Scan for the cell matching the given text and deliver its (x, y) coordinate at center. 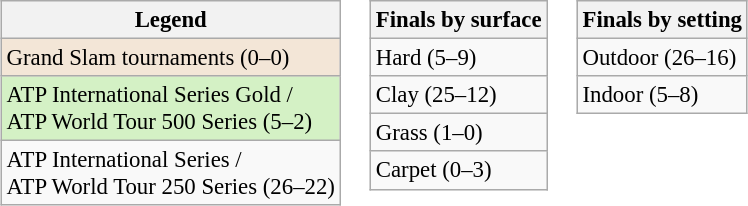
Indoor (5–8) (662, 95)
Legend (170, 20)
ATP International Series Gold / ATP World Tour 500 Series (5–2) (170, 108)
Hard (5–9) (458, 58)
Clay (25–12) (458, 95)
Carpet (0–3) (458, 170)
Grand Slam tournaments (0–0) (170, 58)
Outdoor (26–16) (662, 58)
Finals by setting (662, 20)
ATP International Series / ATP World Tour 250 Series (26–22) (170, 174)
Grass (1–0) (458, 133)
Finals by surface (458, 20)
